Find where the given text appears and provide that cell's center as [x, y] coordinate. 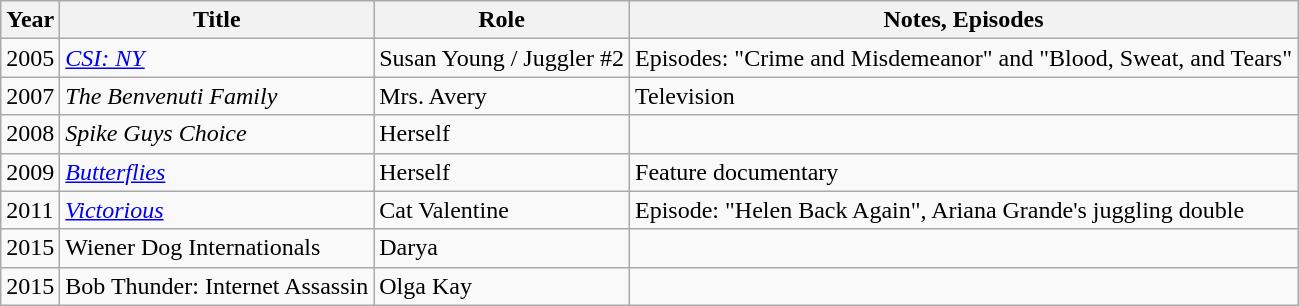
2008 [30, 134]
Title [217, 20]
2009 [30, 172]
Television [964, 96]
2011 [30, 210]
Episode: "Helen Back Again", Ariana Grande's juggling double [964, 210]
2007 [30, 96]
Notes, Episodes [964, 20]
CSI: NY [217, 58]
Darya [502, 248]
2005 [30, 58]
Cat Valentine [502, 210]
Year [30, 20]
Spike Guys Choice [217, 134]
Olga Kay [502, 286]
Wiener Dog Internationals [217, 248]
Mrs. Avery [502, 96]
Bob Thunder: Internet Assassin [217, 286]
The Benvenuti Family [217, 96]
Feature documentary [964, 172]
Victorious [217, 210]
Butterflies [217, 172]
Role [502, 20]
Episodes: "Crime and Misdemeanor" and "Blood, Sweat, and Tears" [964, 58]
Susan Young / Juggler #2 [502, 58]
